Extract the (X, Y) coordinate from the center of the cell holding the provided text.  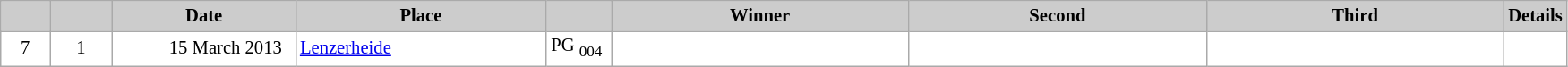
7 (25, 48)
Date (204, 15)
Lenzerheide (421, 48)
Third (1355, 15)
15 March 2013 (204, 48)
Winner (759, 15)
PG 004 (578, 48)
Details (1535, 15)
1 (81, 48)
Second (1058, 15)
Place (421, 15)
